Scan for the cell matching the given text and deliver its [X, Y] coordinate at center. 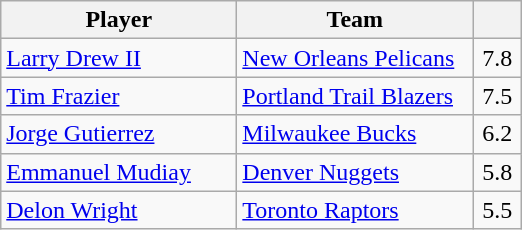
7.8 [498, 58]
Milwaukee Bucks [355, 134]
5.8 [498, 172]
Larry Drew II [119, 58]
Jorge Gutierrez [119, 134]
7.5 [498, 96]
Denver Nuggets [355, 172]
Toronto Raptors [355, 210]
5.5 [498, 210]
Player [119, 20]
Portland Trail Blazers [355, 96]
Emmanuel Mudiay [119, 172]
Team [355, 20]
Delon Wright [119, 210]
6.2 [498, 134]
New Orleans Pelicans [355, 58]
Tim Frazier [119, 96]
